Identify which cell holds the provided text, then report its (x, y) central coordinate. 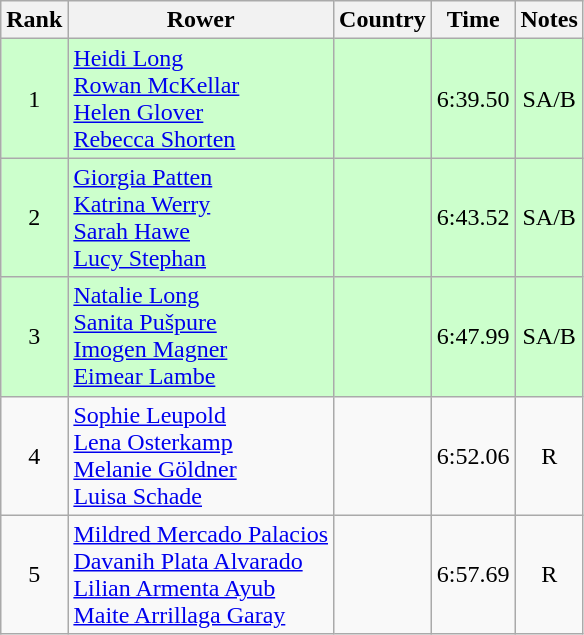
Mildred Mercado PalaciosDavanih Plata AlvaradoLilian Armenta AyubMaite Arrillaga Garay (201, 574)
6:43.52 (473, 218)
Country (383, 20)
6:52.06 (473, 456)
Rower (201, 20)
5 (34, 574)
6:57.69 (473, 574)
4 (34, 456)
Heidi LongRowan McKellarHelen GloverRebecca Shorten (201, 98)
6:47.99 (473, 336)
Time (473, 20)
1 (34, 98)
3 (34, 336)
Giorgia PattenKatrina WerrySarah HaweLucy Stephan (201, 218)
2 (34, 218)
6:39.50 (473, 98)
Rank (34, 20)
Sophie LeupoldLena OsterkampMelanie GöldnerLuisa Schade (201, 456)
Notes (549, 20)
Natalie LongSanita PušpureImogen MagnerEimear Lambe (201, 336)
